From the cell containing the given text, extract its center point as [X, Y] coordinate. 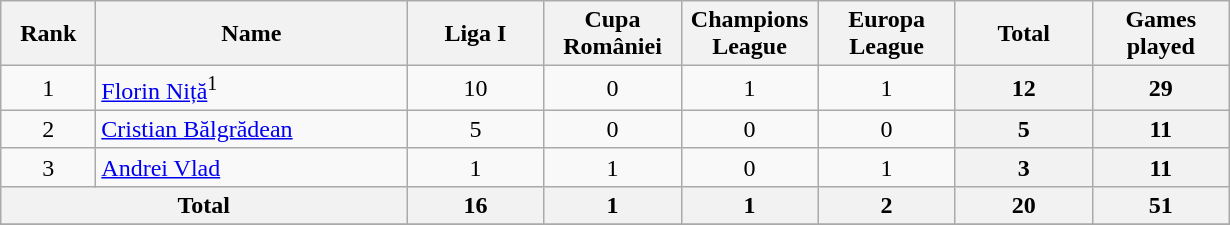
12 [1024, 88]
10 [476, 88]
51 [1160, 205]
Name [252, 34]
Liga I [476, 34]
Cristian Bălgrădean [252, 129]
20 [1024, 205]
Rank [48, 34]
Europa League [886, 34]
Andrei Vlad [252, 167]
Florin Niță1 [252, 88]
16 [476, 205]
29 [1160, 88]
Games played [1160, 34]
Champions League [750, 34]
Cupa României [612, 34]
